Return the [x, y] coordinate for the center point of the cell that contains the specified text.  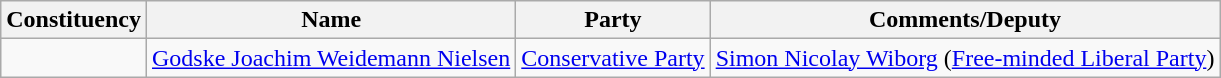
Comments/Deputy [965, 20]
Party [613, 20]
Name [330, 20]
Constituency [74, 20]
Conservative Party [613, 58]
Godske Joachim Weidemann Nielsen [330, 58]
Simon Nicolay Wiborg (Free-minded Liberal Party) [965, 58]
